Locate the cell with the specified text and output its (x, y) center coordinate. 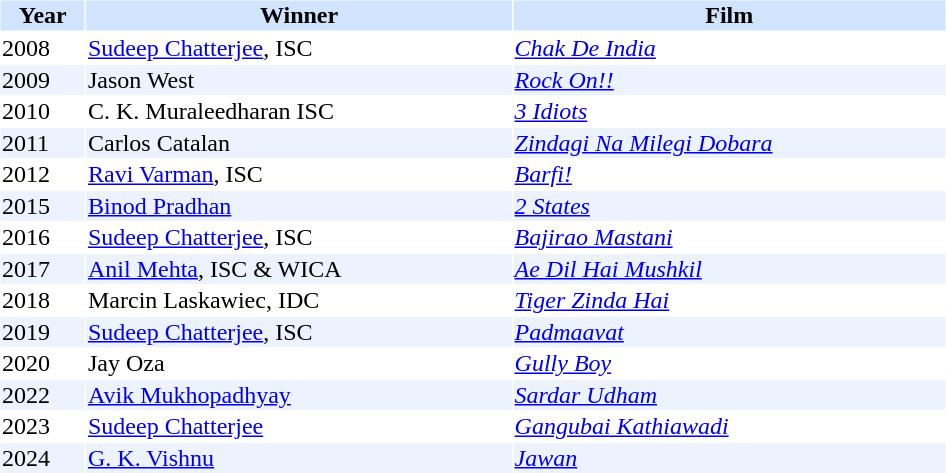
Sudeep Chatterjee (298, 427)
Film (729, 15)
2010 (42, 111)
2015 (42, 206)
Tiger Zinda Hai (729, 301)
Ravi Varman, ISC (298, 175)
2016 (42, 237)
Bajirao Mastani (729, 237)
Carlos Catalan (298, 143)
3 Idiots (729, 111)
2024 (42, 458)
2017 (42, 269)
2023 (42, 427)
Binod Pradhan (298, 206)
Sardar Udham (729, 395)
2 States (729, 206)
Jay Oza (298, 363)
Zindagi Na Milegi Dobara (729, 143)
2009 (42, 80)
Rock On!! (729, 80)
Year (42, 15)
2022 (42, 395)
Gully Boy (729, 363)
Winner (298, 15)
Jawan (729, 458)
Ae Dil Hai Mushkil (729, 269)
Anil Mehta, ISC & WICA (298, 269)
2008 (42, 49)
Marcin Laskawiec, IDC (298, 301)
Gangubai Kathiawadi (729, 427)
2019 (42, 332)
G. K. Vishnu (298, 458)
Avik Mukhopadhyay (298, 395)
2011 (42, 143)
Padmaavat (729, 332)
C. K. Muraleedharan ISC (298, 111)
2020 (42, 363)
Chak De India (729, 49)
Barfi! (729, 175)
Jason West (298, 80)
2018 (42, 301)
2012 (42, 175)
